Find where the given text appears and provide that cell's center as (x, y) coordinate. 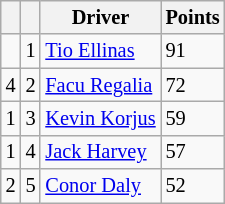
3 (31, 118)
91 (193, 51)
Jack Harvey (100, 152)
Facu Regalia (100, 85)
5 (31, 186)
72 (193, 85)
Tio Ellinas (100, 51)
52 (193, 186)
59 (193, 118)
Driver (100, 17)
Kevin Korjus (100, 118)
Points (193, 17)
57 (193, 152)
Conor Daly (100, 186)
